Determine the [X, Y] coordinate at the center of the cell enclosing the given text.  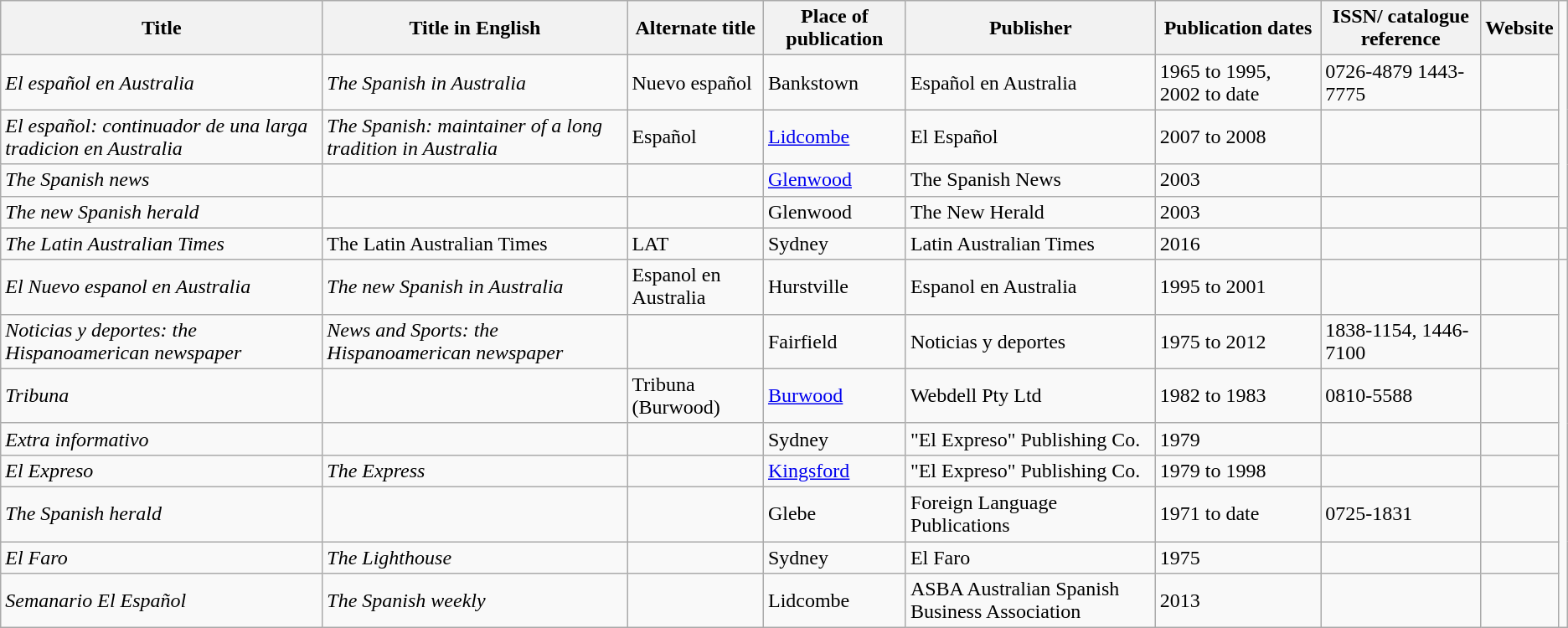
Website [1519, 28]
The Spanish: maintainer of a long tradition in Australia [475, 137]
Kingsford [834, 471]
Hurstville [834, 286]
El Español [1030, 137]
Latin Australian Times [1030, 244]
1979 to 1998 [1238, 471]
1965 to 1995, 2002 to date [1238, 82]
El español: continuador de una larga tradicion en Australia [162, 137]
Publisher [1030, 28]
1975 to 2012 [1238, 342]
0726-4879 1443-7775 [1400, 82]
The Spanish herald [162, 514]
Webdell Pty Ltd [1030, 395]
Alternate title [695, 28]
ASBA Australian Spanish Business Association [1030, 601]
Bankstown [834, 82]
The Spanish News [1030, 180]
1995 to 2001 [1238, 286]
The new Spanish in Australia [475, 286]
The Spanish in Australia [475, 82]
Noticias y deportes: the Hispanoamerican newspaper [162, 342]
1982 to 1983 [1238, 395]
LAT [695, 244]
Español en Australia [1030, 82]
2016 [1238, 244]
Semanario El Español [162, 601]
The Spanish news [162, 180]
Glebe [834, 514]
Noticias y deportes [1030, 342]
Foreign Language Publications [1030, 514]
1971 to date [1238, 514]
The Express [475, 471]
El Nuevo espanol en Australia [162, 286]
ISSN/ catalogue reference [1400, 28]
1838-1154, 1446-7100 [1400, 342]
1979 [1238, 439]
El español en Australia [162, 82]
Tribuna [162, 395]
El Expreso [162, 471]
The Spanish weekly [475, 601]
Publication dates [1238, 28]
0810-5588 [1400, 395]
Extra informativo [162, 439]
The New Herald [1030, 212]
Español [695, 137]
News and Sports: the Hispanoamerican newspaper [475, 342]
1975 [1238, 557]
The Lighthouse [475, 557]
Nuevo español [695, 82]
Title in English [475, 28]
2013 [1238, 601]
Place of publication [834, 28]
0725-1831 [1400, 514]
2007 to 2008 [1238, 137]
Tribuna (Burwood) [695, 395]
Burwood [834, 395]
The new Spanish herald [162, 212]
Fairfield [834, 342]
Title [162, 28]
